Return (X, Y) of the center of cell containing provided text 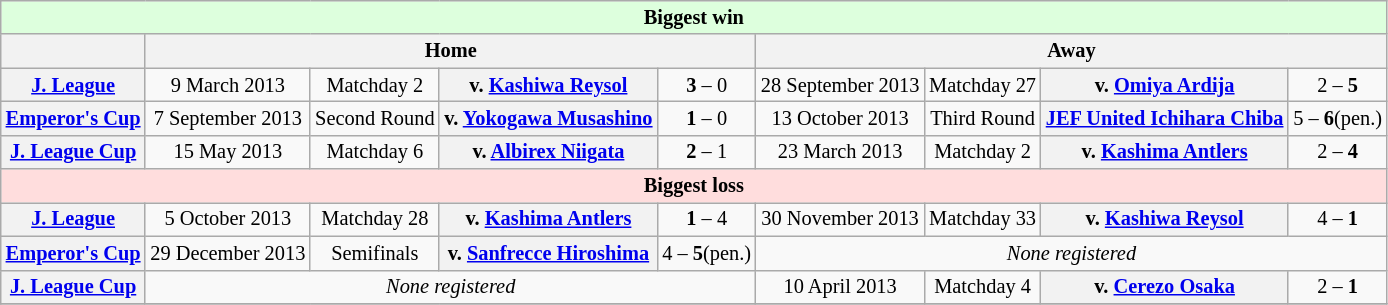
1 – 0 (706, 118)
5 – 6(pen.) (1338, 118)
Matchday 28 (374, 219)
Third Round (982, 118)
Matchday 6 (374, 152)
Home (450, 51)
4 – 1 (1338, 219)
v. Cerezo Osaka (1164, 287)
v. Omiya Ardija (1164, 85)
2 – 5 (1338, 85)
9 March 2013 (228, 85)
5 October 2013 (228, 219)
Second Round (374, 118)
v. Sanfrecce Hiroshima (548, 253)
v. Albirex Niigata (548, 152)
30 November 2013 (840, 219)
10 April 2013 (840, 287)
3 – 0 (706, 85)
Matchday 4 (982, 287)
7 September 2013 (228, 118)
v. Yokogawa Musashino (548, 118)
2 – 4 (1338, 152)
Semifinals (374, 253)
4 – 5(pen.) (706, 253)
Matchday 27 (982, 85)
1 – 4 (706, 219)
13 October 2013 (840, 118)
JEF United Ichihara Chiba (1164, 118)
15 May 2013 (228, 152)
29 December 2013 (228, 253)
Matchday 33 (982, 219)
28 September 2013 (840, 85)
Biggest win (694, 17)
Away (1072, 51)
23 March 2013 (840, 152)
Biggest loss (694, 186)
